Extract the [X, Y] coordinate from the center of the cell holding the provided text.  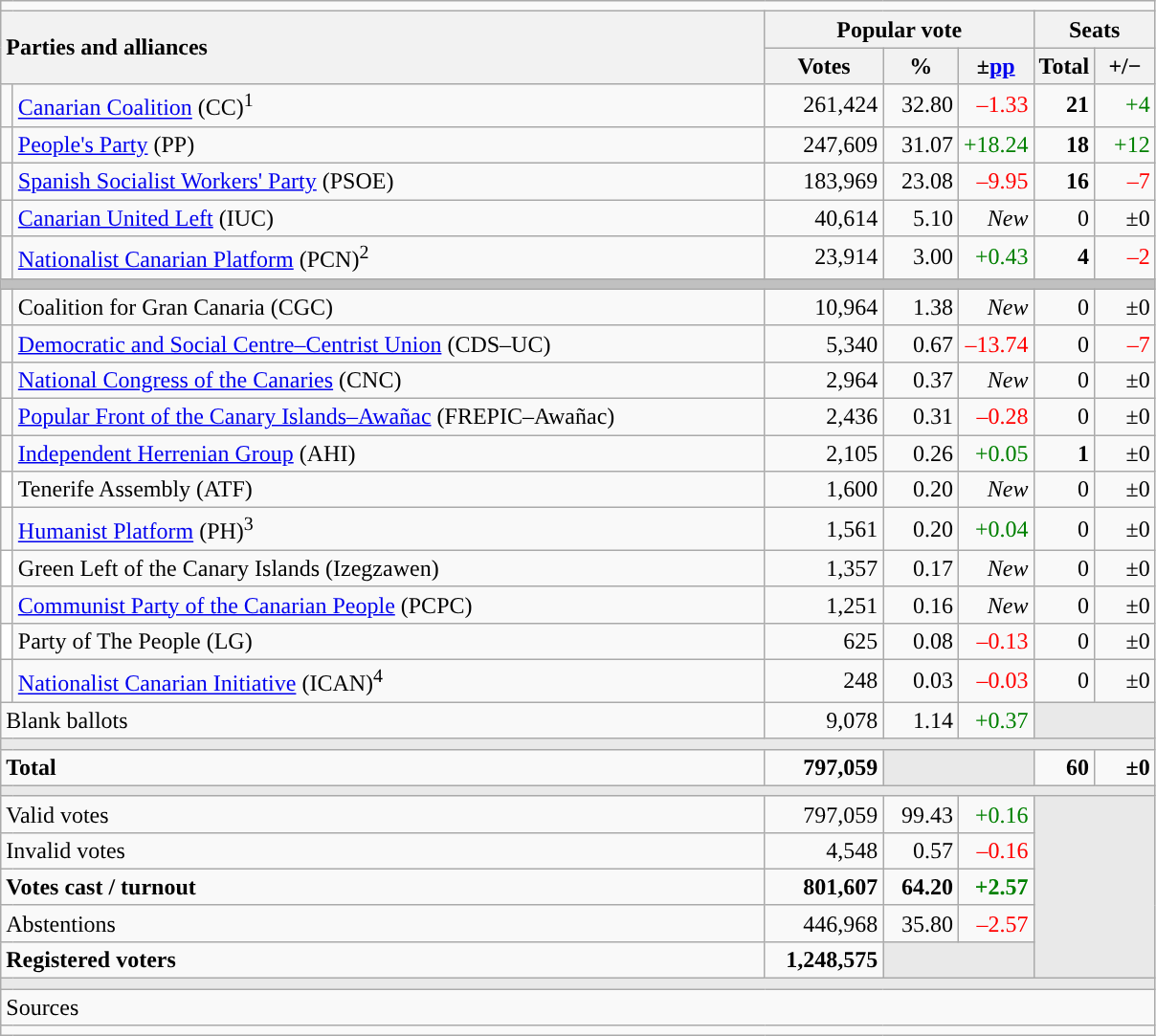
4 [1064, 258]
–0.03 [995, 681]
Communist Party of the Canarian People (PCPC) [389, 605]
Popular Front of the Canary Islands–Awañac (FREPIC–Awañac) [389, 416]
1,600 [824, 490]
2,436 [824, 416]
40,614 [824, 218]
+0.43 [995, 258]
Nationalist Canarian Initiative (ICAN)4 [389, 681]
248 [824, 681]
Canarian United Left (IUC) [389, 218]
2,105 [824, 453]
Party of The People (LG) [389, 641]
1.14 [921, 720]
1,561 [824, 530]
1,251 [824, 605]
–0.28 [995, 416]
Tenerife Assembly (ATF) [389, 490]
+0.16 [995, 814]
4,548 [824, 850]
Spanish Socialist Workers' Party (PSOE) [389, 182]
±pp [995, 66]
Humanist Platform (PH)3 [389, 530]
3.00 [921, 258]
Coalition for Gran Canaria (CGC) [389, 307]
625 [824, 641]
Votes [824, 66]
801,607 [824, 887]
0.67 [921, 343]
Independent Herrenian Group (AHI) [389, 453]
1 [1064, 453]
21 [1064, 105]
+2.57 [995, 887]
1,248,575 [824, 959]
60 [1064, 767]
Popular vote [900, 30]
0.57 [921, 850]
+0.04 [995, 530]
–0.16 [995, 850]
1,357 [824, 568]
+18.24 [995, 144]
31.07 [921, 144]
Valid votes [383, 814]
10,964 [824, 307]
0.31 [921, 416]
35.80 [921, 923]
32.80 [921, 105]
16 [1064, 182]
0.03 [921, 681]
247,609 [824, 144]
0.17 [921, 568]
1.38 [921, 307]
+0.05 [995, 453]
Parties and alliances [383, 48]
Blank ballots [383, 720]
–9.95 [995, 182]
% [921, 66]
–2 [1125, 258]
23,914 [824, 258]
Green Left of the Canary Islands (Izegzawen) [389, 568]
183,969 [824, 182]
People's Party (PP) [389, 144]
261,424 [824, 105]
+4 [1125, 105]
–0.13 [995, 641]
Abstentions [383, 923]
+12 [1125, 144]
+/− [1125, 66]
0.26 [921, 453]
5.10 [921, 218]
Nationalist Canarian Platform (PCN)2 [389, 258]
23.08 [921, 182]
–13.74 [995, 343]
18 [1064, 144]
446,968 [824, 923]
0.37 [921, 380]
99.43 [921, 814]
Seats [1095, 30]
Sources [578, 1007]
Democratic and Social Centre–Centrist Union (CDS–UC) [389, 343]
–2.57 [995, 923]
2,964 [824, 380]
National Congress of the Canaries (CNC) [389, 380]
Registered voters [383, 959]
Votes cast / turnout [383, 887]
+0.37 [995, 720]
Canarian Coalition (CC)1 [389, 105]
0.16 [921, 605]
0.08 [921, 641]
5,340 [824, 343]
9,078 [824, 720]
–1.33 [995, 105]
Invalid votes [383, 850]
64.20 [921, 887]
